Locate the cell with the specified text and output its [x, y] center coordinate. 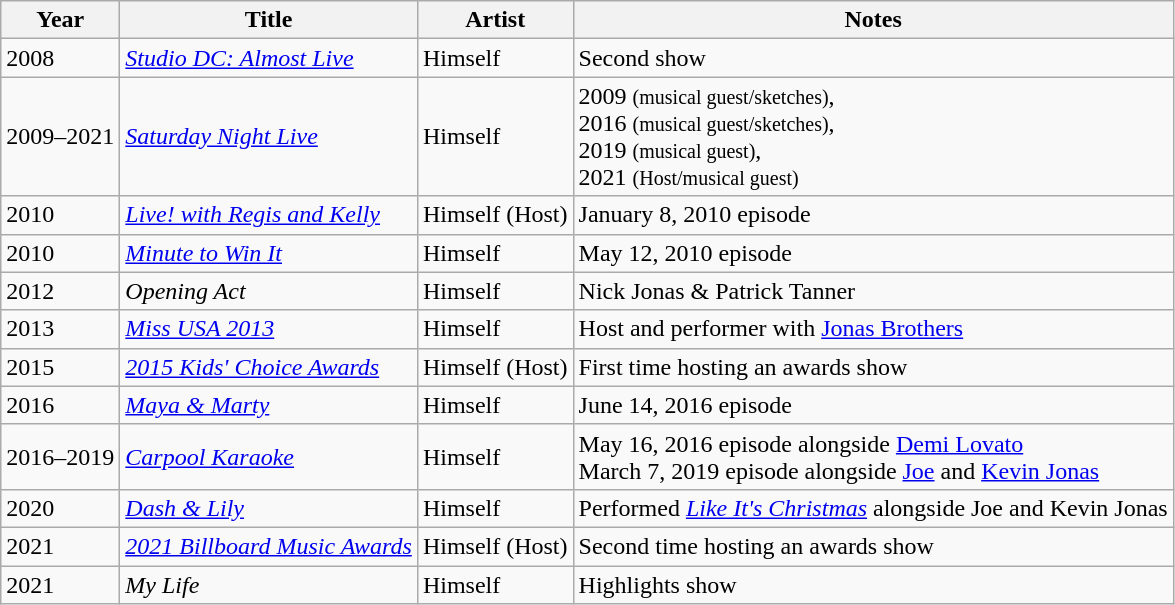
Minute to Win It [269, 253]
Miss USA 2013 [269, 329]
Saturday Night Live [269, 136]
2016 [60, 405]
Opening Act [269, 291]
2016–2019 [60, 456]
June 14, 2016 episode [873, 405]
May 12, 2010 episode [873, 253]
My Life [269, 585]
Carpool Karaoke [269, 456]
Host and performer with Jonas Brothers [873, 329]
Dash & Lily [269, 508]
2009 (musical guest/sketches), 2016 (musical guest/sketches), 2019 (musical guest), 2021 (Host/musical guest) [873, 136]
Highlights show [873, 585]
Nick Jonas & Patrick Tanner [873, 291]
2015 Kids' Choice Awards [269, 367]
Second show [873, 58]
2012 [60, 291]
Year [60, 20]
Notes [873, 20]
Second time hosting an awards show [873, 546]
First time hosting an awards show [873, 367]
2013 [60, 329]
Artist [495, 20]
2015 [60, 367]
2009–2021 [60, 136]
2021 Billboard Music Awards [269, 546]
May 16, 2016 episode alongside Demi LovatoMarch 7, 2019 episode alongside Joe and Kevin Jonas [873, 456]
Title [269, 20]
2020 [60, 508]
Live! with Regis and Kelly [269, 215]
January 8, 2010 episode [873, 215]
Maya & Marty [269, 405]
Performed Like It's Christmas alongside Joe and Kevin Jonas [873, 508]
Studio DC: Almost Live [269, 58]
2008 [60, 58]
